Identify which cell holds the provided text, then report its (x, y) central coordinate. 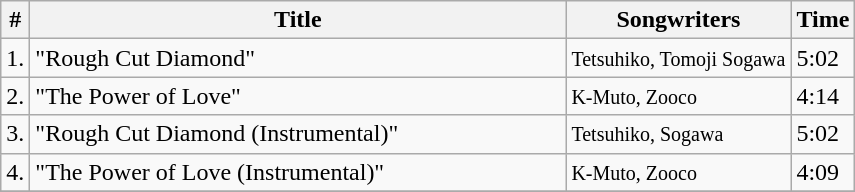
4:14 (823, 96)
4:09 (823, 172)
"The Power of Love" (298, 96)
# (16, 20)
Title (298, 20)
"Rough Cut Diamond" (298, 58)
Tetsuhiko, Sogawa (678, 134)
Time (823, 20)
1. (16, 58)
2. (16, 96)
3. (16, 134)
"Rough Cut Diamond (Instrumental)" (298, 134)
Tetsuhiko, Tomoji Sogawa (678, 58)
"The Power of Love (Instrumental)" (298, 172)
Songwriters (678, 20)
4. (16, 172)
